Pinpoint the cell where the given text exists, returning its (X, Y) midpoint coordinate. 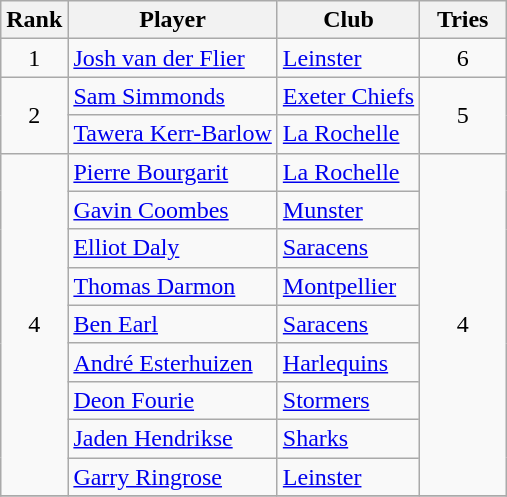
Deon Fourie (172, 400)
Ben Earl (172, 324)
Gavin Coombes (172, 210)
Munster (348, 210)
2 (34, 115)
Stormers (348, 400)
Sam Simmonds (172, 96)
Garry Ringrose (172, 477)
5 (463, 115)
Rank (34, 20)
Club (348, 20)
Jaden Hendrikse (172, 438)
Elliot Daly (172, 248)
Thomas Darmon (172, 286)
Player (172, 20)
André Esterhuizen (172, 362)
Pierre Bourgarit (172, 172)
Josh van der Flier (172, 58)
Harlequins (348, 362)
6 (463, 58)
Tawera Kerr-Barlow (172, 134)
Tries (463, 20)
Montpellier (348, 286)
Sharks (348, 438)
Exeter Chiefs (348, 96)
1 (34, 58)
